Determine the [X, Y] coordinate at the center of the cell enclosing the given text.  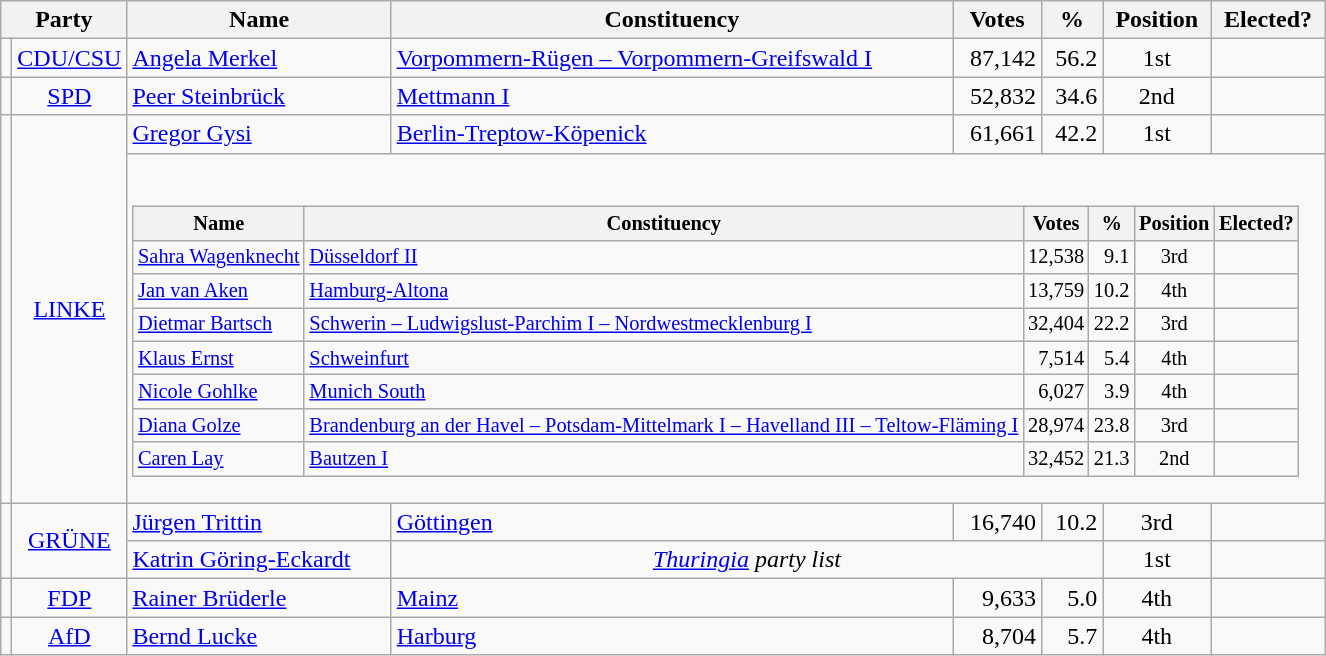
AfD [70, 636]
Harburg [672, 636]
22.2 [1112, 325]
LINKE [70, 309]
Bautzen I [664, 459]
42.2 [1072, 134]
61,661 [998, 134]
16,740 [998, 522]
Klaus Ernst [218, 358]
5.0 [1072, 598]
Jürgen Trittin [259, 522]
52,832 [998, 96]
Rainer Brüderle [259, 598]
Caren Lay [218, 459]
CDU/CSU [70, 58]
5.4 [1112, 358]
32,404 [1056, 325]
Thuringia party list [747, 560]
Nicole Gohlke [218, 392]
13,759 [1056, 291]
Schwerin – Ludwigslust-Parchim I – Nordwestmecklenburg I [664, 325]
Bernd Lucke [259, 636]
3.9 [1112, 392]
87,142 [998, 58]
Schweinfurt [664, 358]
8,704 [998, 636]
Jan van Aken [218, 291]
Brandenburg an der Havel – Potsdam-Mittelmark I – Havelland III – Teltow-Fläming I [664, 426]
6,027 [1056, 392]
Hamburg-Altona [664, 291]
Angela Merkel [259, 58]
Göttingen [672, 522]
7,514 [1056, 358]
21.3 [1112, 459]
Katrin Göring-Eckardt [259, 560]
34.6 [1072, 96]
Gregor Gysi [259, 134]
Sahra Wagenknecht [218, 257]
Diana Golze [218, 426]
9.1 [1112, 257]
Mainz [672, 598]
Dietmar Bartsch [218, 325]
9,633 [998, 598]
Berlin-Treptow-Köpenick [672, 134]
5.7 [1072, 636]
28,974 [1056, 426]
SPD [70, 96]
Munich South [664, 392]
Vorpommern-Rügen – Vorpommern-Greifswald I [672, 58]
Düsseldorf II [664, 257]
Party [64, 20]
FDP [70, 598]
23.8 [1112, 426]
Mettmann I [672, 96]
12,538 [1056, 257]
32,452 [1056, 459]
GRÜNE [70, 541]
56.2 [1072, 58]
Peer Steinbrück [259, 96]
